Provide the (x, y) coordinate of the cell's center where the given text is located.  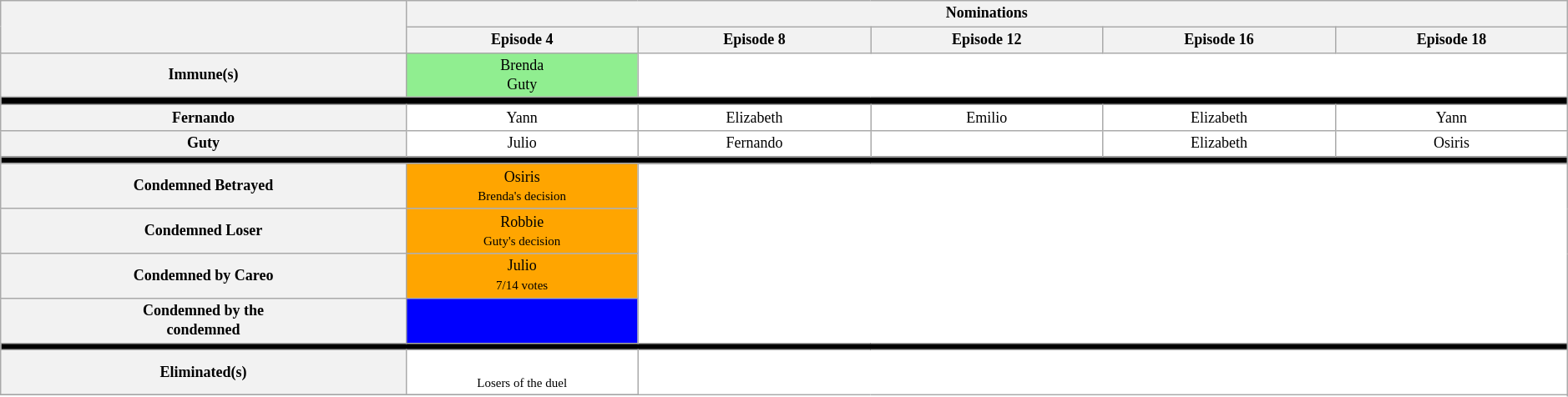
Immune(s) (204, 75)
Condemned Loser (204, 231)
Brenda Guty (522, 75)
Eliminated(s) (204, 373)
OsirisBrenda's decision (522, 186)
Julio (522, 143)
Emilio (987, 117)
Losers of the duel (522, 373)
Condemned by Careo (204, 276)
Episode 8 (755, 40)
Guty (204, 143)
Condemned by the condemned (204, 320)
Episode 18 (1452, 40)
RobbieGuty's decision (522, 231)
Osiris (1452, 143)
Episode 4 (522, 40)
Condemned Betrayed (204, 186)
Episode 16 (1219, 40)
Nominations (987, 13)
Julio7/14 votes (522, 276)
Episode 12 (987, 40)
